Return [X, Y] of the center of cell containing provided text 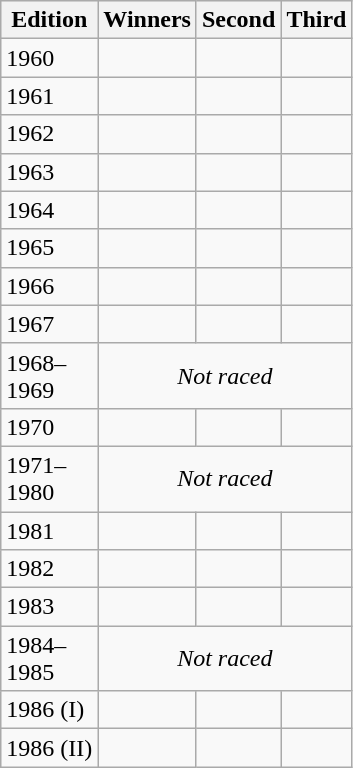
1968–1969 [50, 376]
1967 [50, 324]
1965 [50, 248]
1982 [50, 569]
1961 [50, 96]
1964 [50, 210]
1984–1985 [50, 658]
Third [316, 20]
1986 (II) [50, 748]
Edition [50, 20]
1981 [50, 531]
Winners [148, 20]
1971–1980 [50, 478]
1963 [50, 172]
Second [238, 20]
1960 [50, 58]
1962 [50, 134]
1970 [50, 427]
1986 (I) [50, 710]
1966 [50, 286]
1983 [50, 607]
